Output the (X, Y) coordinate of the center of the cell containing the given text.  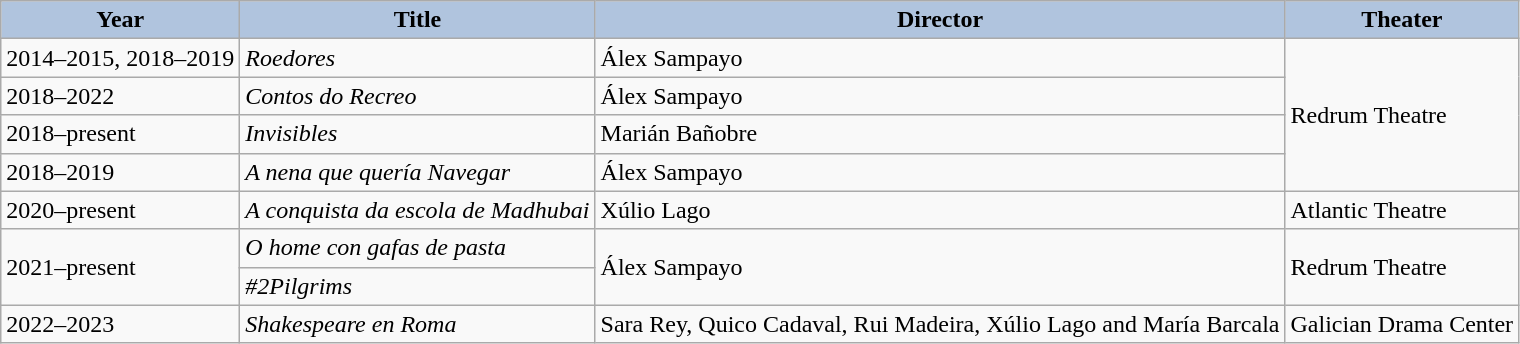
2018–present (120, 134)
Theater (1402, 20)
Atlantic Theatre (1402, 210)
Galician Drama Center (1402, 324)
Marián Bañobre (940, 134)
Shakespeare en Roma (418, 324)
2021–present (120, 267)
Year (120, 20)
O home con gafas de pasta (418, 248)
Invisibles (418, 134)
2014–2015, 2018–2019 (120, 58)
Xúlio Lago (940, 210)
2018–2019 (120, 172)
Roedores (418, 58)
2018–2022 (120, 96)
Director (940, 20)
A nena que quería Navegar (418, 172)
#2Pilgrims (418, 286)
A conquista da escola de Madhubai (418, 210)
Contos do Recreo (418, 96)
Title (418, 20)
2022–2023 (120, 324)
Sara Rey, Quico Cadaval, Rui Madeira, Xúlio Lago and María Barcala (940, 324)
2020–present (120, 210)
